Return (x, y) of the center of cell containing provided text 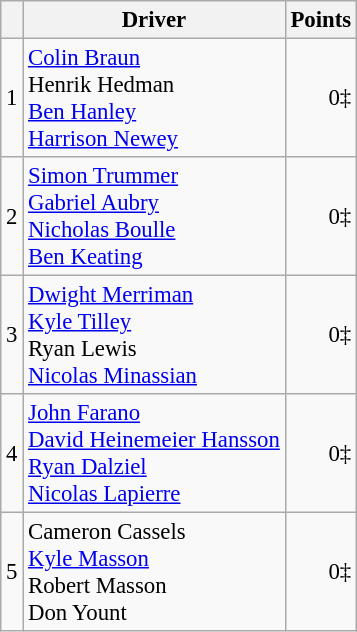
5 (12, 572)
1 (12, 98)
Driver (154, 20)
4 (12, 454)
Dwight Merriman Kyle Tilley Ryan Lewis Nicolas Minassian (154, 336)
Simon Trummer Gabriel Aubry Nicholas Boulle Ben Keating (154, 216)
John Farano David Heinemeier Hansson Ryan Dalziel Nicolas Lapierre (154, 454)
Cameron Cassels Kyle Masson Robert Masson Don Yount (154, 572)
3 (12, 336)
Points (320, 20)
Colin Braun Henrik Hedman Ben Hanley Harrison Newey (154, 98)
2 (12, 216)
